For the text-containing cell, return its midpoint in (X, Y) coordinate format. 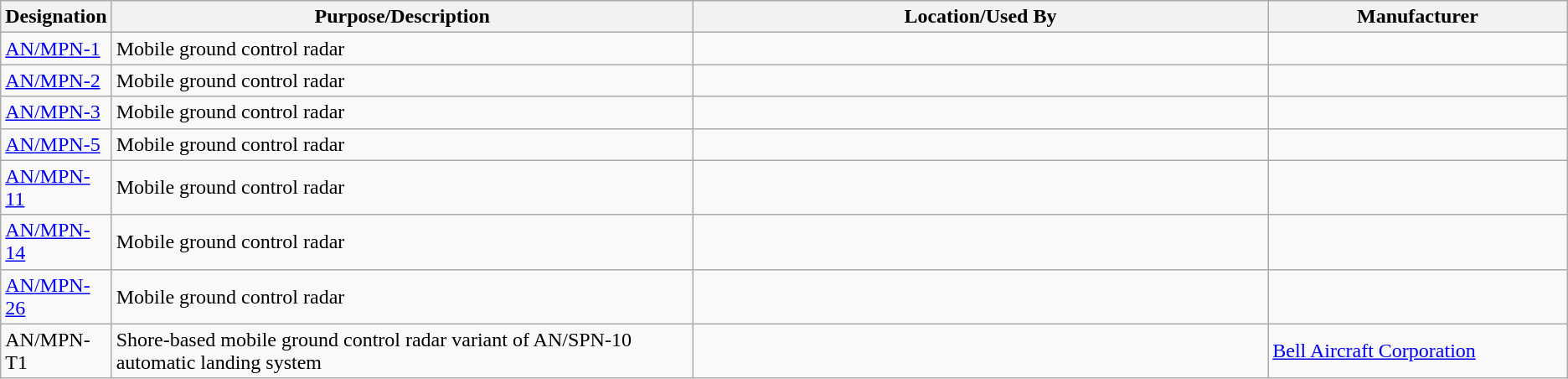
Purpose/Description (402, 17)
AN/MPN-5 (56, 144)
Designation (56, 17)
Shore-based mobile ground control radar variant of AN/SPN-10 automatic landing system (402, 350)
AN/MPN-T1 (56, 350)
Bell Aircraft Corporation (1418, 350)
AN/MPN-26 (56, 297)
AN/MPN-2 (56, 80)
AN/MPN-1 (56, 49)
Location/Used By (980, 17)
AN/MPN-3 (56, 112)
Manufacturer (1418, 17)
AN/MPN-14 (56, 241)
AN/MPN-11 (56, 188)
